Search for the cell housing the specified text and yield its (x, y) center coordinate. 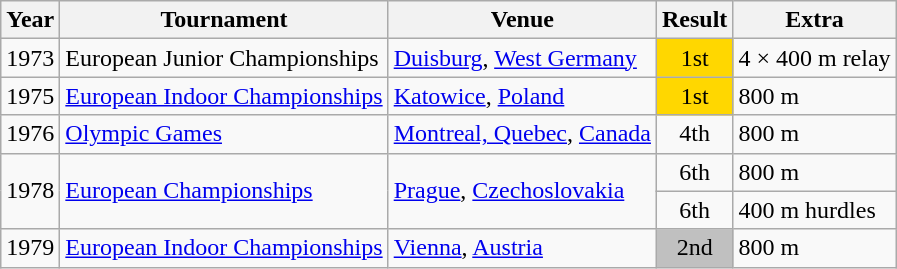
Duisburg, West Germany (522, 58)
Prague, Czechoslovakia (522, 191)
Extra (814, 20)
4th (694, 134)
2nd (694, 248)
Year (30, 20)
Montreal, Quebec, Canada (522, 134)
Olympic Games (224, 134)
European Championships (224, 191)
1976 (30, 134)
Tournament (224, 20)
1979 (30, 248)
1975 (30, 96)
Vienna, Austria (522, 248)
Result (694, 20)
European Junior Championships (224, 58)
Venue (522, 20)
400 m hurdles (814, 210)
4 × 400 m relay (814, 58)
1973 (30, 58)
Katowice, Poland (522, 96)
1978 (30, 191)
